From the cell containing the given text, extract its center point as (X, Y) coordinate. 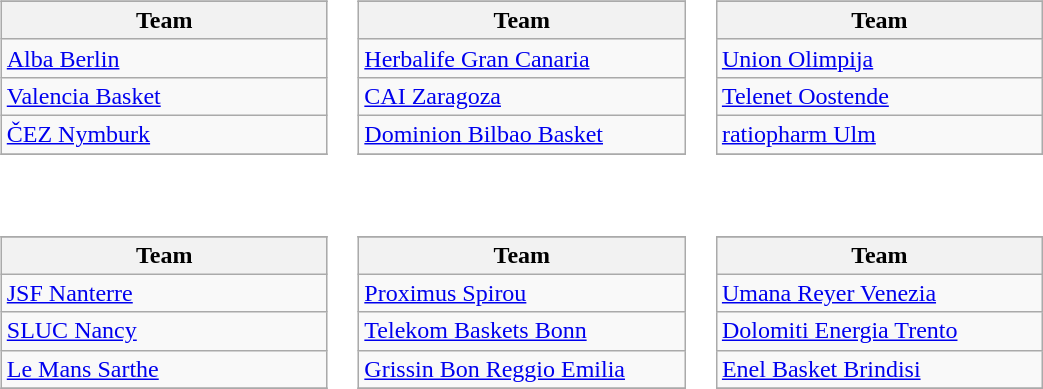
Telekom Baskets Bonn (522, 331)
Umana Reyer Venezia (879, 293)
ratiopharm Ulm (879, 134)
SLUC Nancy (164, 331)
Enel Basket Brindisi (879, 369)
Valencia Basket (164, 96)
Dominion Bilbao Basket (522, 134)
CAI Zaragoza (522, 96)
Herbalife Gran Canaria (522, 58)
Telenet Oostende (879, 96)
Proximus Spirou (522, 293)
Le Mans Sarthe (164, 369)
Union Olimpija (879, 58)
Alba Berlin (164, 58)
ČEZ Nymburk (164, 134)
Dolomiti Energia Trento (879, 331)
Grissin Bon Reggio Emilia (522, 369)
JSF Nanterre (164, 293)
